Capture the cell that displays the provided text and extract its [X, Y] central coordinate. 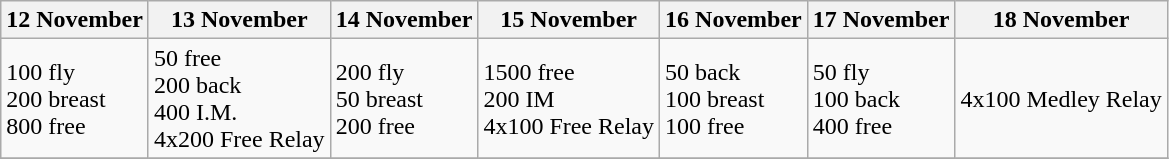
50 free 200 back 400 I.M. 4x200 Free Relay [239, 98]
50 back 100 breast 100 free [734, 98]
100 fly 200 breast 800 free [75, 98]
15 November [569, 20]
18 November [1061, 20]
16 November [734, 20]
4x100 Medley Relay [1061, 98]
50 fly 100 back 400 free [881, 98]
1500 free 200 IM 4x100 Free Relay [569, 98]
12 November [75, 20]
17 November [881, 20]
200 fly 50 breast 200 free [404, 98]
14 November [404, 20]
13 November [239, 20]
